Scan for the cell matching the given text and deliver its [X, Y] coordinate at center. 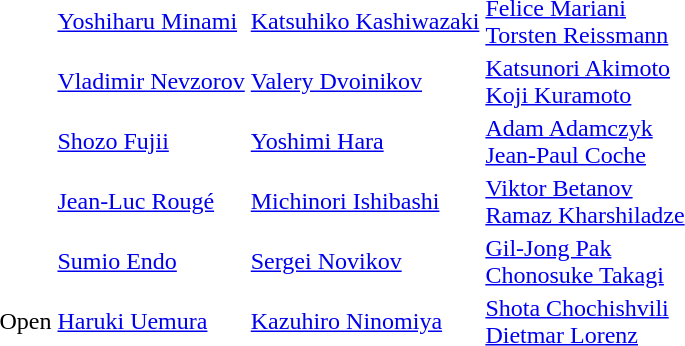
Sergei Novikov [365, 262]
Vladimir Nevzorov [151, 82]
Michinori Ishibashi [365, 202]
Sumio Endo [151, 262]
Valery Dvoinikov [365, 82]
Jean-Luc Rougé [151, 202]
Shozo Fujii [151, 142]
Yoshimi Hara [365, 142]
